Output the (X, Y) coordinate of the center of the cell containing the given text.  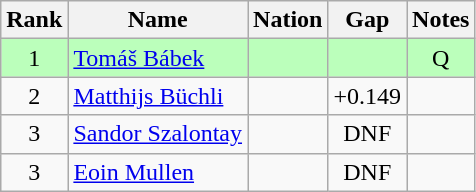
Matthijs Büchli (158, 96)
Name (158, 20)
Notes (441, 20)
Tomáš Bábek (158, 58)
Sandor Szalontay (158, 134)
Nation (288, 20)
1 (34, 58)
+0.149 (368, 96)
2 (34, 96)
Q (441, 58)
Eoin Mullen (158, 172)
Gap (368, 20)
Rank (34, 20)
